Find where the given text appears and provide that cell's center as [X, Y] coordinate. 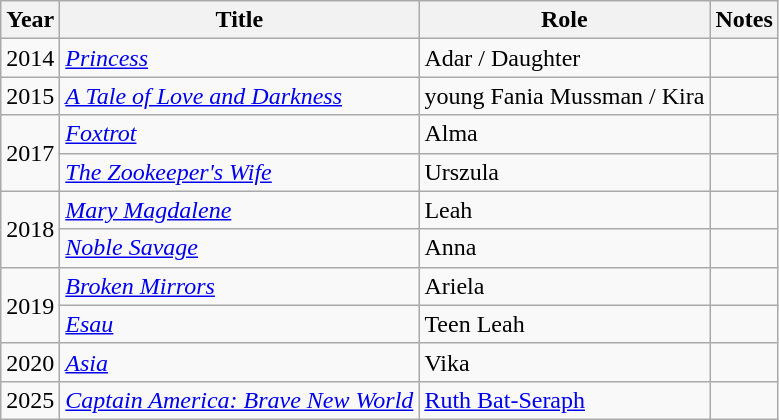
2017 [30, 153]
Captain America: Brave New World [240, 400]
2018 [30, 229]
Ariela [564, 286]
Notes [744, 20]
Adar / Daughter [564, 58]
Noble Savage [240, 248]
Teen Leah [564, 324]
Foxtrot [240, 134]
Asia [240, 362]
Princess [240, 58]
The Zookeeper's Wife [240, 172]
2025 [30, 400]
Vika [564, 362]
Broken Mirrors [240, 286]
Esau [240, 324]
Ruth Bat-Seraph [564, 400]
2019 [30, 305]
Leah [564, 210]
Anna [564, 248]
2014 [30, 58]
Urszula [564, 172]
Mary Magdalene [240, 210]
A Tale of Love and Darkness [240, 96]
Alma [564, 134]
Title [240, 20]
2020 [30, 362]
young Fania Mussman / Kira [564, 96]
Role [564, 20]
Year [30, 20]
2015 [30, 96]
